Detect which cell encompasses the target text, then output its [x, y] center coordinate. 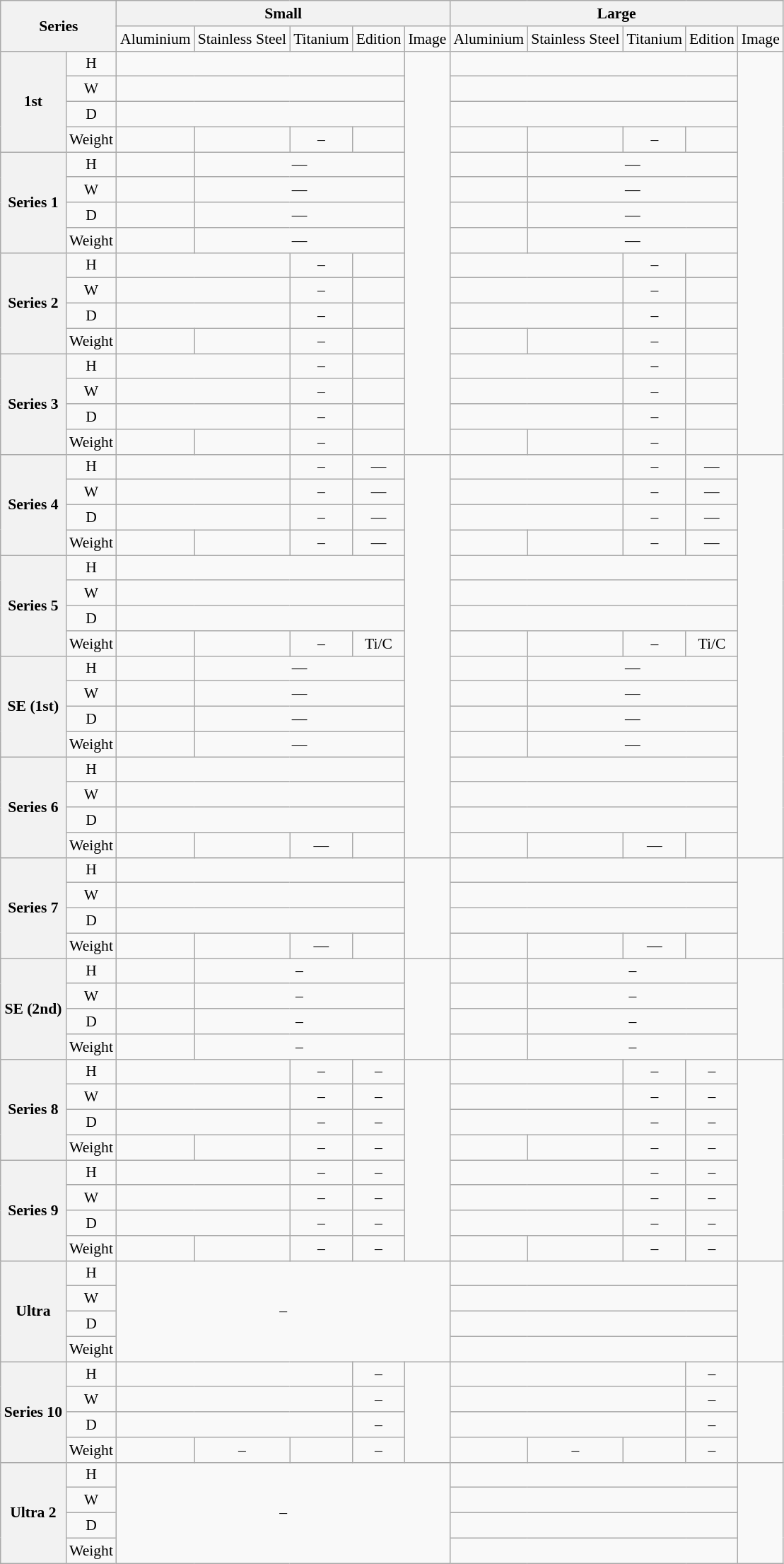
Ultra 2 [33, 1512]
Large [616, 13]
Series 2 [33, 303]
Series [59, 25]
Series 5 [33, 606]
1st [33, 101]
Series 3 [33, 404]
Ultra [33, 1311]
Small [283, 13]
Series 4 [33, 504]
SE (1st) [33, 706]
Series 7 [33, 908]
Series 8 [33, 1109]
Series 9 [33, 1210]
Series 10 [33, 1412]
Series 1 [33, 202]
SE (2nd) [33, 1009]
Series 6 [33, 807]
